Return the [X, Y] coordinate for the center point of the cell that contains the specified text.  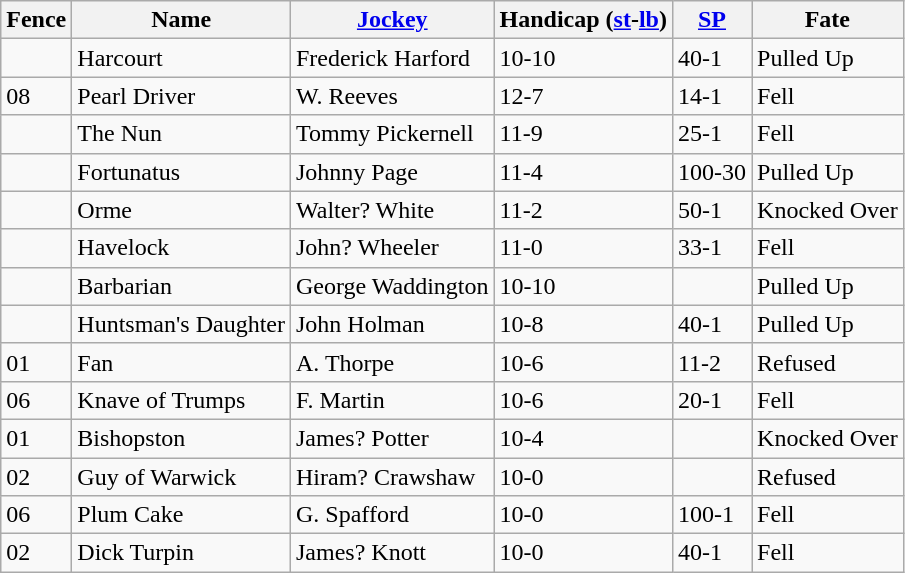
Dick Turpin [182, 553]
Harcourt [182, 58]
Frederick Harford [392, 58]
08 [36, 96]
11-0 [583, 248]
Fate [828, 20]
Bishopston [182, 438]
Walter? White [392, 210]
Barbarian [182, 286]
Havelock [182, 248]
John Holman [392, 324]
Orme [182, 210]
James? Potter [392, 438]
Huntsman's Daughter [182, 324]
Fortunatus [182, 172]
John? Wheeler [392, 248]
Handicap (st-lb) [583, 20]
A. Thorpe [392, 362]
Guy of Warwick [182, 477]
33-1 [712, 248]
Hiram? Crawshaw [392, 477]
Plum Cake [182, 515]
James? Knott [392, 553]
F. Martin [392, 400]
10-4 [583, 438]
W. Reeves [392, 96]
25-1 [712, 134]
G. Spafford [392, 515]
Fence [36, 20]
George Waddington [392, 286]
Name [182, 20]
14-1 [712, 96]
Jockey [392, 20]
Pearl Driver [182, 96]
100-1 [712, 515]
12-7 [583, 96]
50-1 [712, 210]
Johnny Page [392, 172]
20-1 [712, 400]
SP [712, 20]
Fan [182, 362]
Tommy Pickernell [392, 134]
11-4 [583, 172]
Knave of Trumps [182, 400]
10-8 [583, 324]
The Nun [182, 134]
11-9 [583, 134]
100-30 [712, 172]
